Find where the given text appears and provide that cell's center as [X, Y] coordinate. 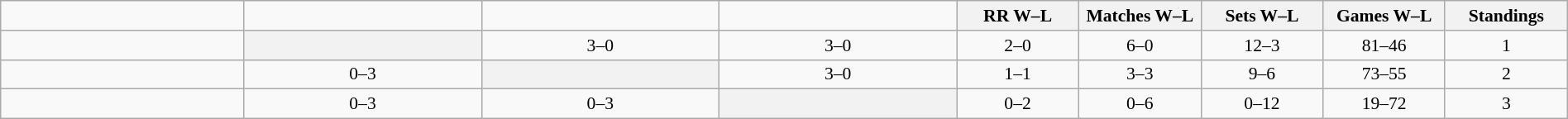
RR W–L [1018, 16]
0–2 [1018, 104]
Sets W–L [1262, 16]
3–3 [1140, 74]
2 [1506, 74]
3 [1506, 104]
1–1 [1018, 74]
2–0 [1018, 45]
9–6 [1262, 74]
12–3 [1262, 45]
1 [1506, 45]
81–46 [1384, 45]
6–0 [1140, 45]
Matches W–L [1140, 16]
0–6 [1140, 104]
Standings [1506, 16]
0–12 [1262, 104]
Games W–L [1384, 16]
73–55 [1384, 74]
19–72 [1384, 104]
